Output the [x, y] coordinate of the center of the cell containing the given text.  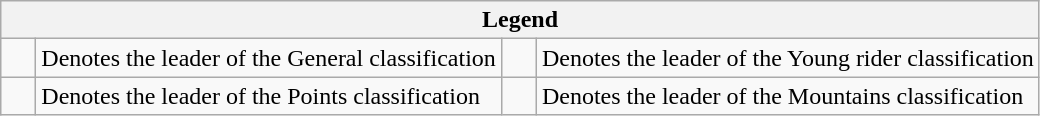
Denotes the leader of the Mountains classification [788, 96]
Denotes the leader of the Young rider classification [788, 58]
Denotes the leader of the Points classification [269, 96]
Denotes the leader of the General classification [269, 58]
Legend [520, 20]
